Capture the cell that displays the provided text and extract its (x, y) central coordinate. 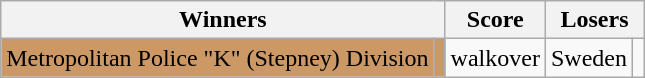
Losers (594, 20)
Sweden (588, 58)
Winners (223, 20)
Score (495, 20)
walkover (495, 58)
Metropolitan Police "K" (Stepney) Division (218, 58)
